Extract the (X, Y) coordinate from the center of the cell holding the provided text.  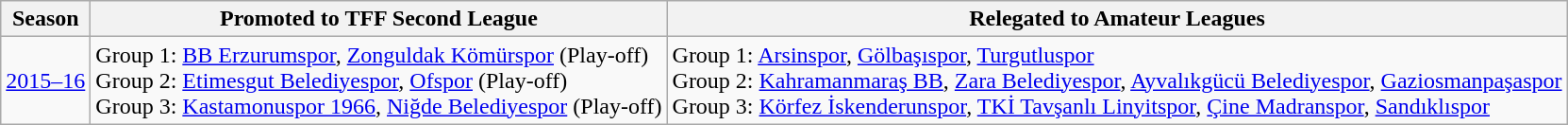
Promoted to TFF Second League (379, 19)
2015–16 (45, 80)
Season (45, 19)
Relegated to Amateur Leagues (1117, 19)
